From the cell containing the given text, extract its center point as [x, y] coordinate. 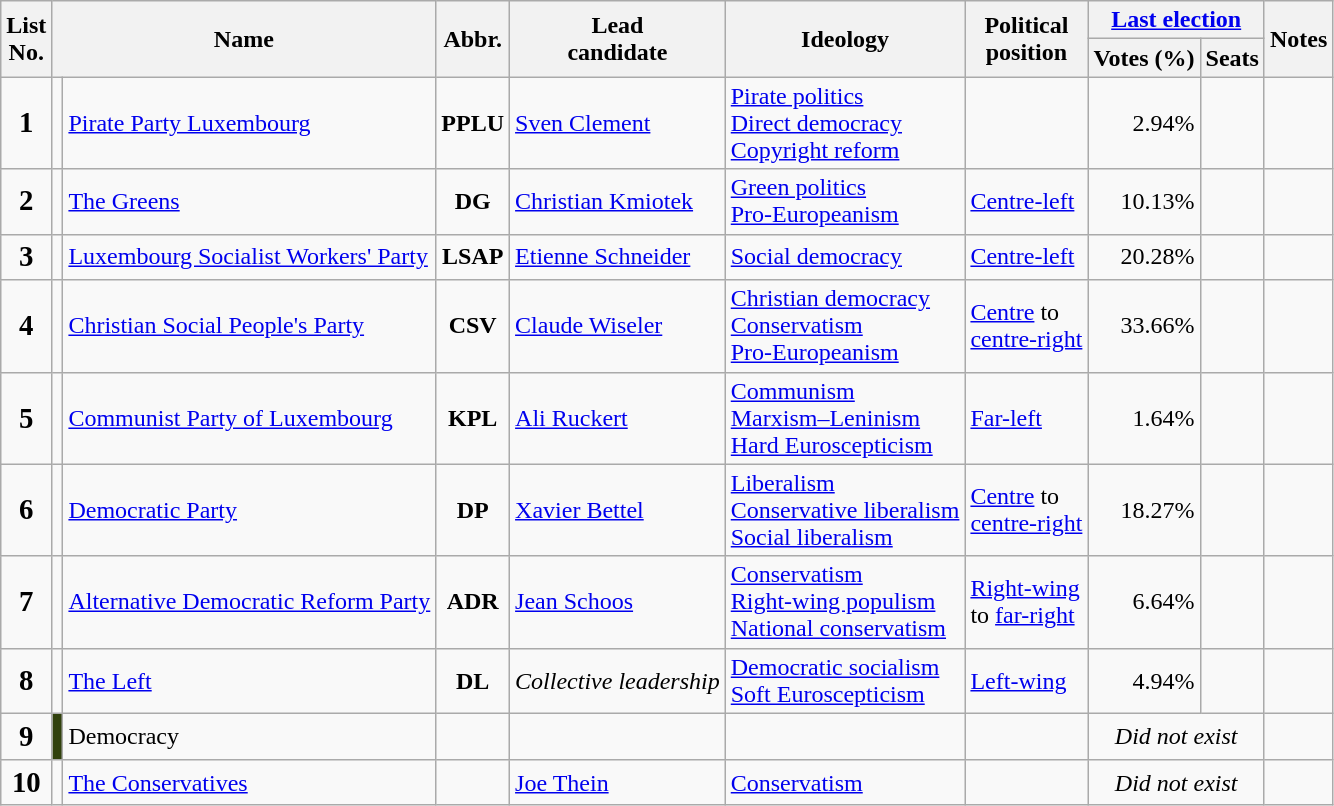
4.94% [1144, 680]
DG [473, 202]
Ideology [845, 39]
Social democracy [845, 257]
20.28% [1144, 257]
Democratic socialismSoft Euroscepticism [845, 680]
Votes (%) [1144, 58]
Ali Ruckert [618, 418]
Xavier Bettel [618, 510]
Abbr. [473, 39]
7 [26, 602]
The Left [250, 680]
Etienne Schneider [618, 257]
Sven Clement [618, 123]
CommunismMarxism–LeninismHard Euroscepticism [845, 418]
9 [26, 736]
Left-wing [1026, 680]
1.64% [1144, 418]
ADR [473, 602]
6 [26, 510]
3 [26, 257]
Name [244, 39]
4 [26, 326]
33.66% [1144, 326]
ConservatismRight-wing populismNational conservatism [845, 602]
Christian Kmiotek [618, 202]
5 [26, 418]
The Conservatives [250, 782]
2 [26, 202]
The Greens [250, 202]
Leadcandidate [618, 39]
DP [473, 510]
Politicalposition [1026, 39]
Collective leadership [618, 680]
Jean Schoos [618, 602]
Green politicsPro-Europeanism [845, 202]
Christian Social People's Party [250, 326]
1 [26, 123]
2.94% [1144, 123]
Notes [1298, 39]
Communist Party of Luxembourg [250, 418]
Seats [1232, 58]
Democratic Party [250, 510]
Luxembourg Socialist Workers' Party [250, 257]
6.64% [1144, 602]
LSAP [473, 257]
Claude Wiseler [618, 326]
8 [26, 680]
18.27% [1144, 510]
Last election [1176, 20]
Christian democracyConservatismPro-Europeanism [845, 326]
Democracy [250, 736]
Conservatism [845, 782]
DL [473, 680]
10.13% [1144, 202]
10 [26, 782]
Far-left [1026, 418]
LiberalismConservative liberalismSocial liberalism [845, 510]
PPLU [473, 123]
KPL [473, 418]
Pirate politicsDirect democracyCopyright reform [845, 123]
Alternative Democratic Reform Party [250, 602]
ListNo. [26, 39]
Right-wingto far-right [1026, 602]
Joe Thein [618, 782]
CSV [473, 326]
Pirate Party Luxembourg [250, 123]
